Search for the cell housing the specified text and yield its [x, y] center coordinate. 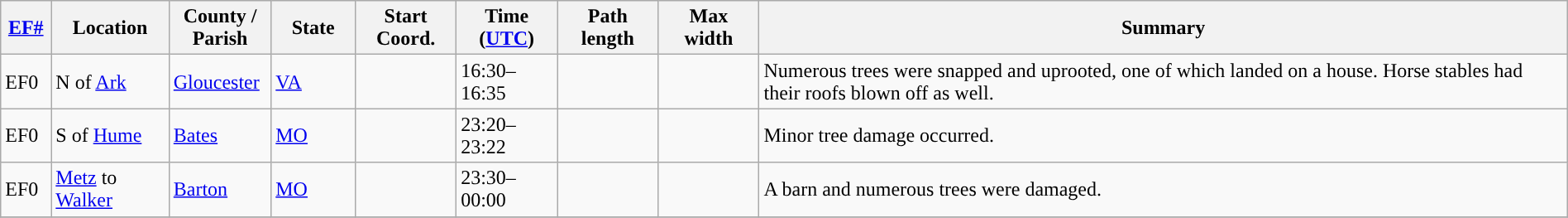
Numerous trees were snapped and uprooted, one of which landed on a house. Horse stables had their roofs blown off as well. [1163, 81]
N of Ark [110, 81]
EF# [26, 28]
Summary [1163, 28]
Max width [709, 28]
23:30–00:00 [507, 189]
Barton [220, 189]
S of Hume [110, 136]
16:30–16:35 [507, 81]
Path length [608, 28]
Location [110, 28]
Bates [220, 136]
A barn and numerous trees were damaged. [1163, 189]
Start Coord. [406, 28]
23:20–23:22 [507, 136]
Gloucester [220, 81]
County / Parish [220, 28]
State [313, 28]
VA [313, 81]
Metz to Walker [110, 189]
Time (UTC) [507, 28]
Minor tree damage occurred. [1163, 136]
